Scan for the cell matching the given text and deliver its [x, y] coordinate at center. 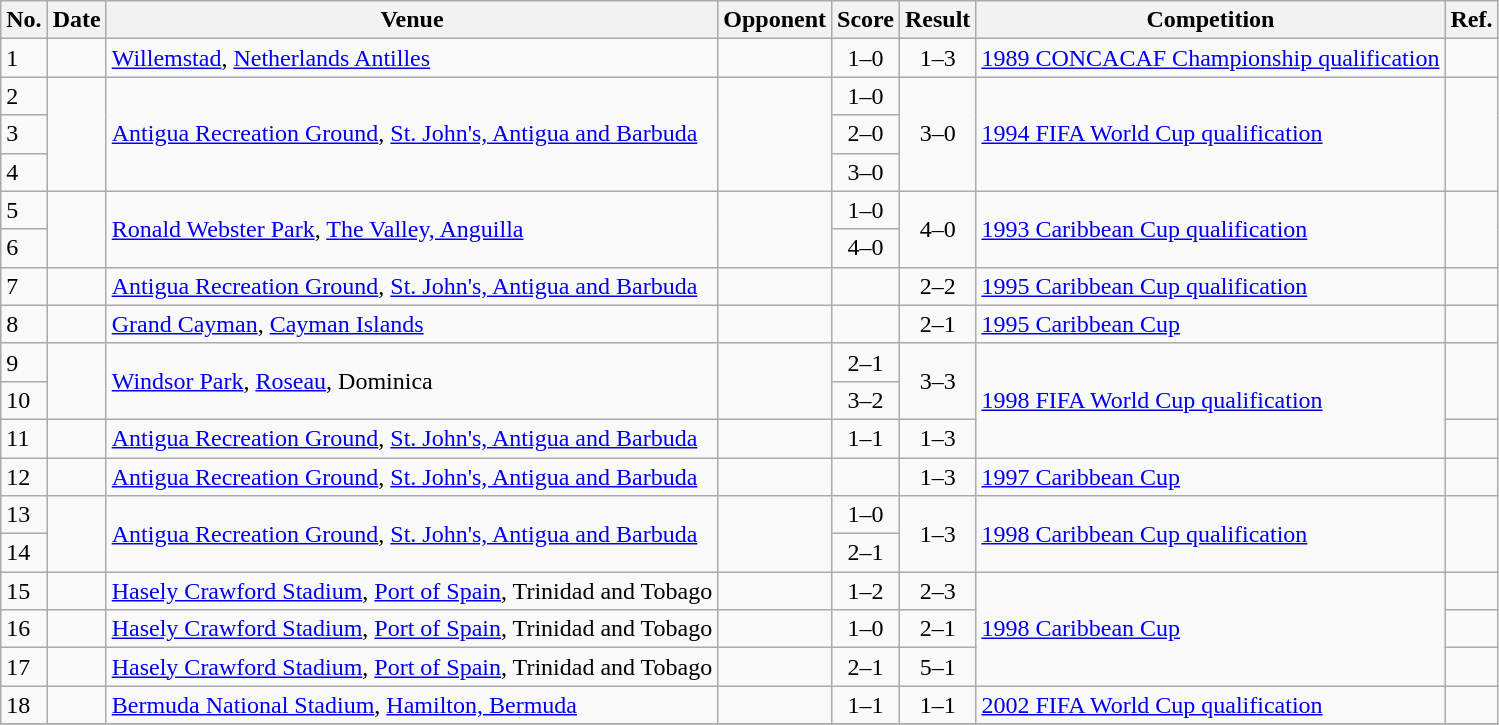
Result [937, 20]
9 [24, 362]
1998 Caribbean Cup [1210, 629]
11 [24, 438]
18 [24, 705]
2–2 [937, 286]
Ronald Webster Park, The Valley, Anguilla [412, 229]
Date [76, 20]
2 [24, 96]
Venue [412, 20]
2–3 [937, 591]
1–2 [866, 591]
3–3 [937, 381]
No. [24, 20]
1989 CONCACAF Championship qualification [1210, 58]
1997 Caribbean Cup [1210, 477]
2002 FIFA World Cup qualification [1210, 705]
5 [24, 210]
5–1 [937, 667]
Bermuda National Stadium, Hamilton, Bermuda [412, 705]
3–2 [866, 400]
1995 Caribbean Cup qualification [1210, 286]
17 [24, 667]
Grand Cayman, Cayman Islands [412, 324]
13 [24, 515]
16 [24, 629]
Opponent [775, 20]
1998 Caribbean Cup qualification [1210, 534]
Windsor Park, Roseau, Dominica [412, 381]
1993 Caribbean Cup qualification [1210, 229]
7 [24, 286]
4 [24, 172]
2–0 [866, 134]
3 [24, 134]
14 [24, 553]
Willemstad, Netherlands Antilles [412, 58]
12 [24, 477]
1995 Caribbean Cup [1210, 324]
1 [24, 58]
8 [24, 324]
15 [24, 591]
Score [866, 20]
1994 FIFA World Cup qualification [1210, 134]
10 [24, 400]
Ref. [1472, 20]
6 [24, 248]
1998 FIFA World Cup qualification [1210, 400]
Competition [1210, 20]
